Determine the (X, Y) coordinate at the center of the cell enclosing the given text.  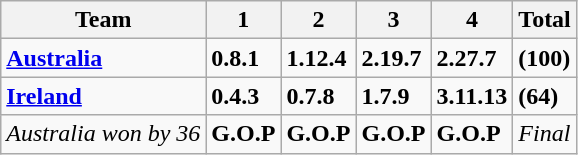
2.27.7 (472, 58)
Final (545, 134)
0.4.3 (244, 96)
Australia won by 36 (104, 134)
2 (318, 20)
0.7.8 (318, 96)
2.19.7 (394, 58)
1 (244, 20)
Australia (104, 58)
3.11.13 (472, 96)
(64) (545, 96)
Ireland (104, 96)
(100) (545, 58)
Team (104, 20)
4 (472, 20)
1.12.4 (318, 58)
1.7.9 (394, 96)
Total (545, 20)
0.8.1 (244, 58)
3 (394, 20)
